Determine the (x, y) coordinate at the center of the cell enclosing the given text.  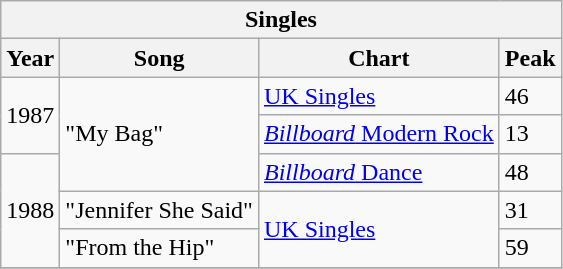
59 (530, 248)
Billboard Modern Rock (378, 134)
13 (530, 134)
Chart (378, 58)
Billboard Dance (378, 172)
46 (530, 96)
Peak (530, 58)
"My Bag" (160, 134)
31 (530, 210)
Song (160, 58)
Singles (281, 20)
1988 (30, 210)
"Jennifer She Said" (160, 210)
Year (30, 58)
48 (530, 172)
"From the Hip" (160, 248)
1987 (30, 115)
